Output the (X, Y) coordinate of the center of the cell containing the given text.  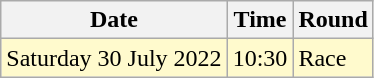
10:30 (260, 58)
Time (260, 20)
Date (114, 20)
Race (333, 58)
Saturday 30 July 2022 (114, 58)
Round (333, 20)
